Provide the (X, Y) coordinate of the cell's center where the given text is located.  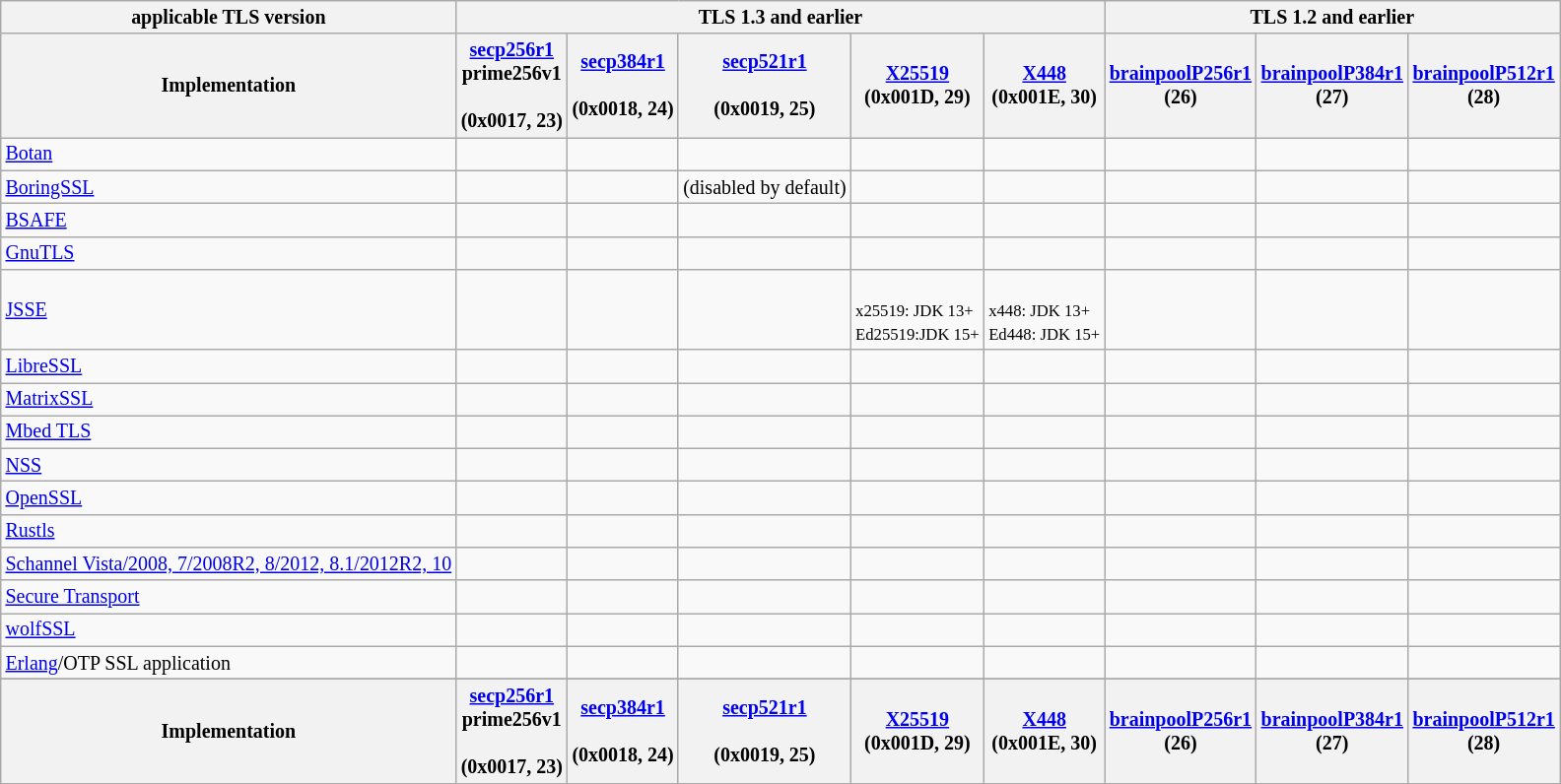
TLS 1.2 and earlier (1332, 18)
BoringSSL (229, 187)
JSSE (229, 309)
Erlang/OTP SSL application (229, 664)
Schannel Vista/2008, 7/2008R2, 8/2012, 8.1/2012R2, 10 (229, 563)
Botan (229, 154)
NSS (229, 465)
x448: JDK 13+Ed448: JDK 15+ (1045, 309)
GnuTLS (229, 252)
(disabled by default) (765, 187)
BSAFE (229, 221)
x25519: JDK 13+Ed25519:JDK 15+ (916, 309)
OpenSSL (229, 498)
TLS 1.3 and earlier (780, 18)
Mbed TLS (229, 431)
Rustls (229, 532)
wolfSSL (229, 630)
LibreSSL (229, 366)
applicable TLS version (229, 18)
Secure Transport (229, 597)
MatrixSSL (229, 400)
